Identify which cell holds the provided text, then report its (x, y) central coordinate. 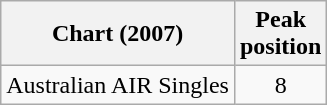
Chart (2007) (118, 34)
Peakposition (280, 34)
8 (280, 85)
Australian AIR Singles (118, 85)
